Detect which cell encompasses the target text, then output its (X, Y) center coordinate. 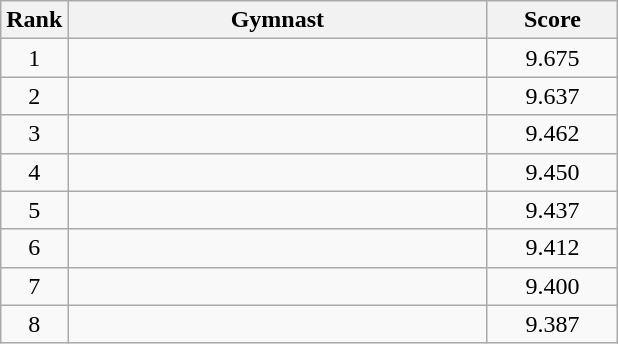
Score (552, 20)
9.387 (552, 324)
8 (34, 324)
6 (34, 248)
9.450 (552, 172)
9.412 (552, 248)
9.637 (552, 96)
5 (34, 210)
9.675 (552, 58)
9.462 (552, 134)
9.400 (552, 286)
4 (34, 172)
7 (34, 286)
Gymnast (278, 20)
Rank (34, 20)
1 (34, 58)
9.437 (552, 210)
2 (34, 96)
3 (34, 134)
